Determine the [x, y] coordinate at the center of the cell enclosing the given text.  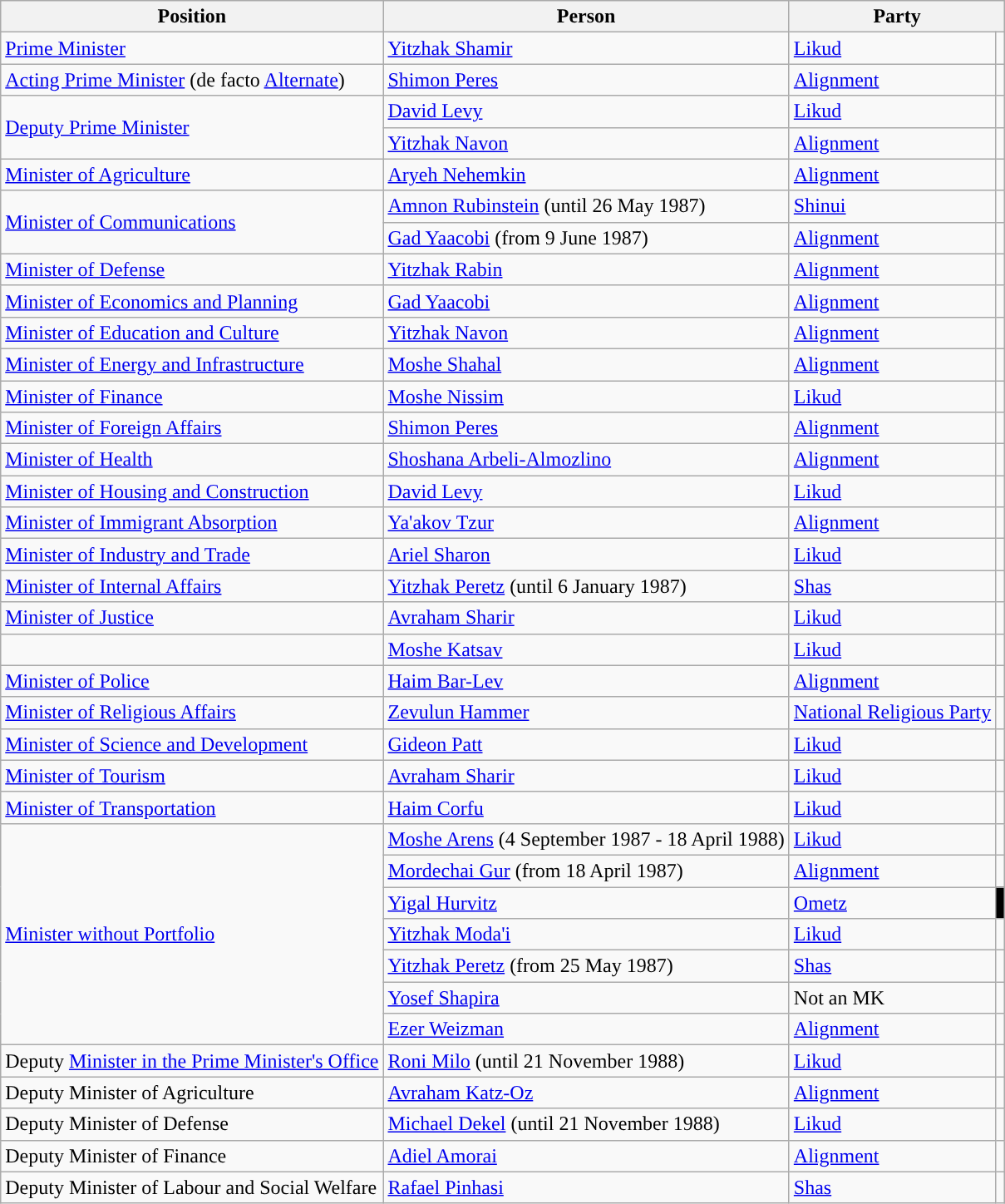
Minister of Immigrant Absorption [192, 523]
Deputy Minister of Agriculture [192, 1093]
Ometz [892, 902]
Acting Prime Minister (de facto Alternate) [192, 80]
Minister of Foreign Affairs [192, 428]
Moshe Nissim [586, 397]
Yigal Hurvitz [586, 902]
Deputy Minister in the Prime Minister's Office [192, 1061]
Gad Yaacobi (from 9 June 1987) [586, 238]
Moshe Katsav [586, 649]
Rafael Pinhasi [586, 1187]
Minister of Transportation [192, 807]
Ariel Sharon [586, 555]
Minister of Health [192, 460]
Minister of Justice [192, 618]
Mordechai Gur (from 18 April 1987) [586, 871]
Yitzhak Rabin [586, 269]
Minister of Education and Culture [192, 333]
Aryeh Nehemkin [586, 175]
Ezer Weizman [586, 1029]
Haim Bar-Lev [586, 681]
Yitzhak Moda'i [586, 935]
Yitzhak Peretz (from 25 May 1987) [586, 966]
Minister of Religious Affairs [192, 713]
Amnon Rubinstein (until 26 May 1987) [586, 206]
Yosef Shapira [586, 998]
Moshe Shahal [586, 364]
Ya'akov Tzur [586, 523]
Party [896, 17]
Minister of Agriculture [192, 175]
Deputy Minister of Labour and Social Welfare [192, 1187]
Haim Corfu [586, 807]
Minister without Portfolio [192, 934]
Michael Dekel (until 21 November 1988) [586, 1124]
Minister of Economics and Planning [192, 301]
Avraham Katz-Oz [586, 1093]
Zevulun Hammer [586, 713]
Not an MK [892, 998]
Minister of Police [192, 681]
Person [586, 17]
Deputy Minister of Finance [192, 1156]
Adiel Amorai [586, 1156]
Minister of Communications [192, 222]
Minister of Defense [192, 269]
Position [192, 17]
Shinui [892, 206]
National Religious Party [892, 713]
Yitzhak Peretz (until 6 January 1987) [586, 586]
Prime Minister [192, 48]
Minister of Housing and Construction [192, 491]
Deputy Prime Minister [192, 127]
Deputy Minister of Defense [192, 1124]
Minister of Finance [192, 397]
Minister of Industry and Trade [192, 555]
Gad Yaacobi [586, 301]
Minister of Science and Development [192, 744]
Gideon Patt [586, 744]
Minister of Internal Affairs [192, 586]
Minister of Tourism [192, 776]
Minister of Energy and Infrastructure [192, 364]
Shoshana Arbeli-Almozlino [586, 460]
Moshe Arens (4 September 1987 - 18 April 1988) [586, 839]
Yitzhak Shamir [586, 48]
Roni Milo (until 21 November 1988) [586, 1061]
